Return (x, y) of the center of cell containing provided text 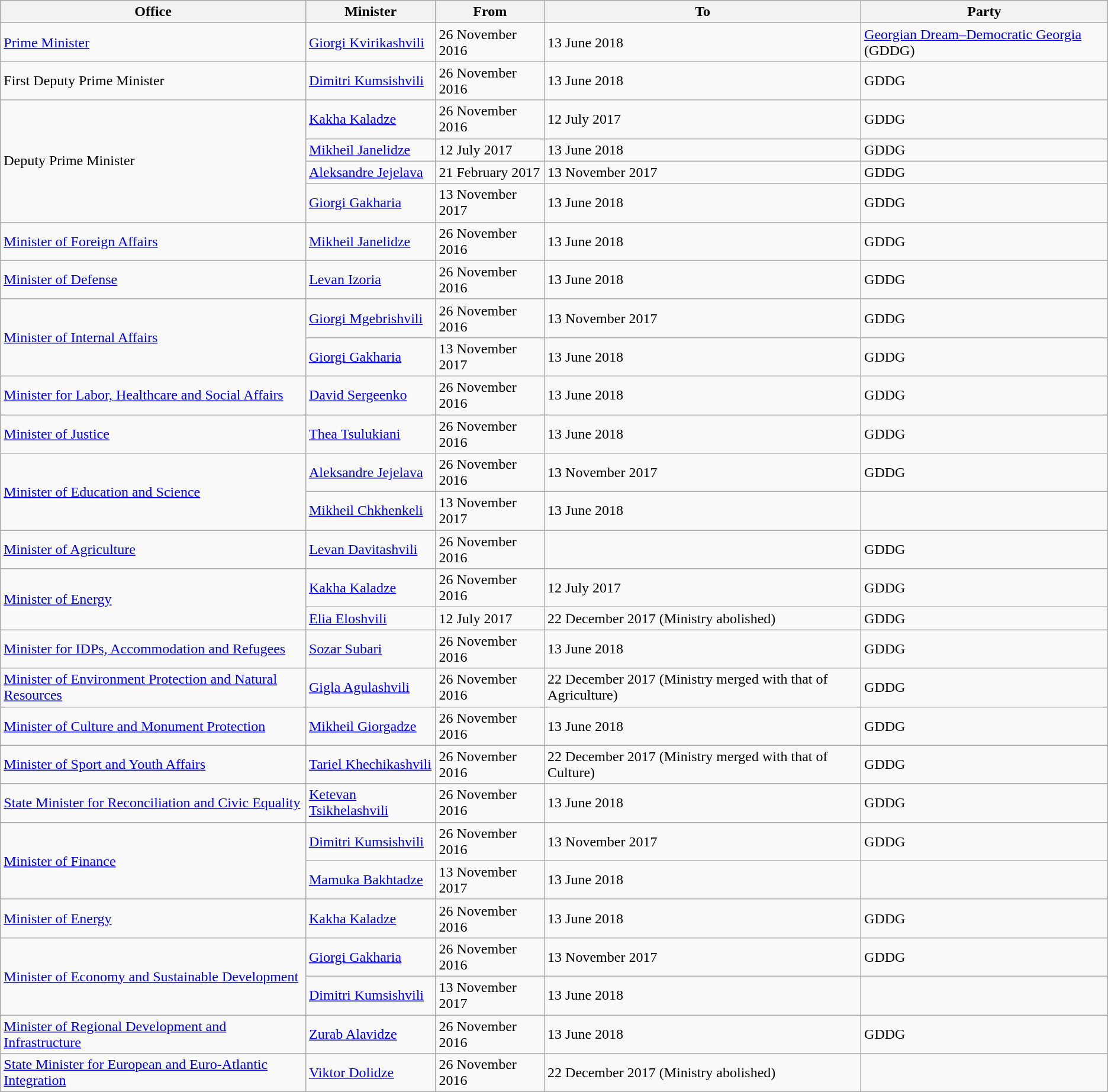
Zurab Alavidze (371, 1033)
22 December 2017 (Ministry merged with that of Culture) (703, 765)
Mikheil Giorgadze (371, 726)
Giorgi Kvirikashvili (371, 43)
State Minister for European and Euro-Atlantic Integration (153, 1072)
Levan Davitashvili (371, 549)
Minister of Environment Protection and Natural Resources (153, 688)
Deputy Prime Minister (153, 161)
Georgian Dream–Democratic Georgia (GDDG) (985, 43)
21 February 2017 (490, 172)
Minister for IDPs, Accommodation and Refugees (153, 649)
22 December 2017 (Ministry merged with that of Agriculture) (703, 688)
Party (985, 12)
Office (153, 12)
Mamuka Bakhtadze (371, 880)
Ketevan Tsikhelashvili (371, 803)
Minister of Defense (153, 279)
Thea Tsulukiani (371, 433)
Prime Minister (153, 43)
Elia Eloshvili (371, 619)
Minister of Internal Affairs (153, 337)
Levan Izoria (371, 279)
Minister of Culture and Monument Protection (153, 726)
Viktor Dolidze (371, 1072)
To (703, 12)
Minister of Economy and Sustainable Development (153, 976)
Minister of Sport and Youth Affairs (153, 765)
Minister of Agriculture (153, 549)
First Deputy Prime Minister (153, 80)
From (490, 12)
State Minister for Reconciliation and Civic Equality (153, 803)
Minister of Regional Development and Infrastructure (153, 1033)
Minister of Foreign Affairs (153, 241)
Minister of Justice (153, 433)
Minister of Finance (153, 861)
David Sergeenko (371, 395)
Sozar Subari (371, 649)
Tariel Khechikashvili (371, 765)
Minister (371, 12)
Minister for Labor, Healthcare and Social Affairs (153, 395)
Minister of Education and Science (153, 492)
Mikheil Chkhenkeli (371, 511)
Giorgi Mgebrishvili (371, 318)
Gigla Agulashvili (371, 688)
